Scan for the cell matching the given text and deliver its (x, y) coordinate at center. 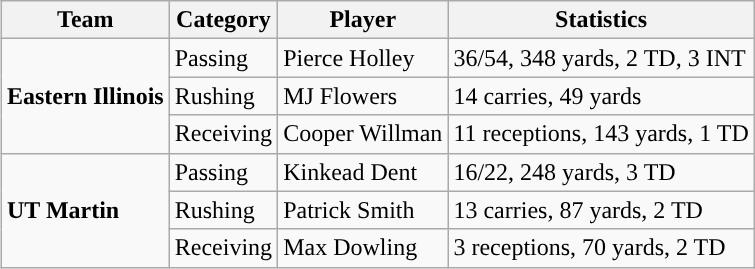
MJ Flowers (363, 96)
Cooper Willman (363, 134)
3 receptions, 70 yards, 2 TD (601, 248)
Pierce Holley (363, 58)
16/22, 248 yards, 3 TD (601, 172)
Kinkead Dent (363, 172)
11 receptions, 143 yards, 1 TD (601, 134)
UT Martin (85, 210)
13 carries, 87 yards, 2 TD (601, 210)
14 carries, 49 yards (601, 96)
Team (85, 20)
Statistics (601, 20)
Max Dowling (363, 248)
Patrick Smith (363, 210)
36/54, 348 yards, 2 TD, 3 INT (601, 58)
Eastern Illinois (85, 96)
Category (223, 20)
Player (363, 20)
